Detect which cell encompasses the target text, then output its [x, y] center coordinate. 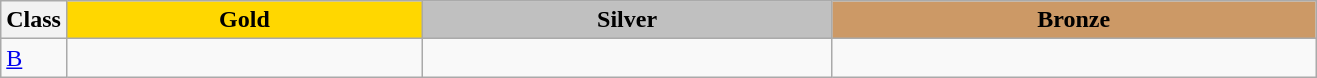
Class [34, 20]
Bronze [1074, 20]
B [34, 58]
Gold [244, 20]
Silver [626, 20]
